Provide the (X, Y) coordinate of the cell's center where the given text is located.  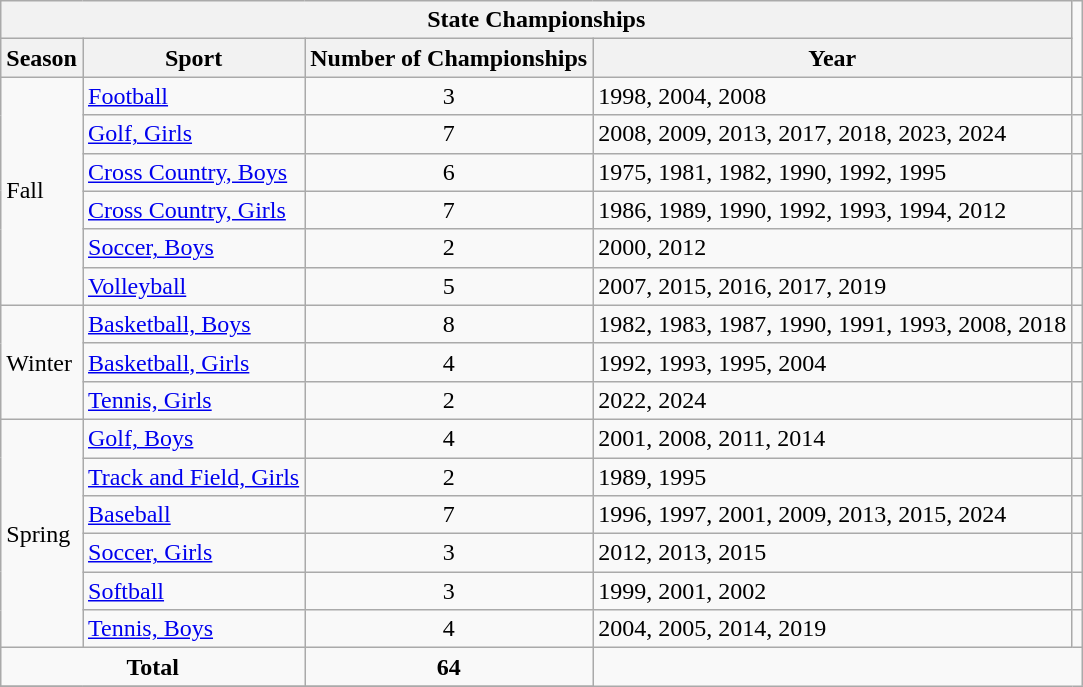
1996, 1997, 2001, 2009, 2013, 2015, 2024 (832, 515)
Cross Country, Boys (193, 172)
2004, 2005, 2014, 2019 (832, 629)
8 (449, 324)
Football (193, 96)
Golf, Girls (193, 134)
2008, 2009, 2013, 2017, 2018, 2023, 2024 (832, 134)
1975, 1981, 1982, 1990, 1992, 1995 (832, 172)
1999, 2001, 2002 (832, 591)
2012, 2013, 2015 (832, 553)
5 (449, 286)
Track and Field, Girls (193, 477)
1992, 1993, 1995, 2004 (832, 362)
Basketball, Girls (193, 362)
Softball (193, 591)
Volleyball (193, 286)
Season (42, 58)
Spring (42, 533)
Fall (42, 191)
1989, 1995 (832, 477)
2022, 2024 (832, 400)
Sport (193, 58)
2001, 2008, 2011, 2014 (832, 438)
6 (449, 172)
Basketball, Boys (193, 324)
1998, 2004, 2008 (832, 96)
Number of Championships (449, 58)
Tennis, Girls (193, 400)
Total (153, 667)
Baseball (193, 515)
2000, 2012 (832, 248)
Cross Country, Girls (193, 210)
Soccer, Boys (193, 248)
2007, 2015, 2016, 2017, 2019 (832, 286)
Year (832, 58)
Golf, Boys (193, 438)
1982, 1983, 1987, 1990, 1991, 1993, 2008, 2018 (832, 324)
1986, 1989, 1990, 1992, 1993, 1994, 2012 (832, 210)
Soccer, Girls (193, 553)
Tennis, Boys (193, 629)
64 (449, 667)
State Championships (536, 20)
Winter (42, 362)
